Search for the cell housing the specified text and yield its (x, y) center coordinate. 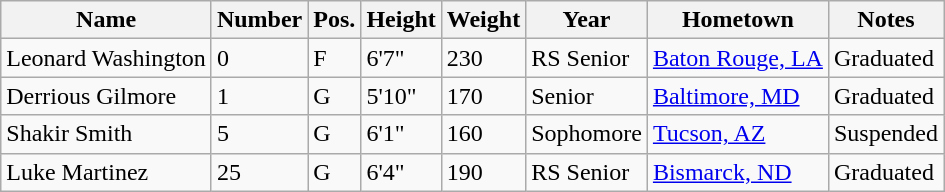
170 (483, 96)
25 (259, 172)
Number (259, 20)
Suspended (886, 134)
160 (483, 134)
Sophomore (587, 134)
5 (259, 134)
6'1" (401, 134)
1 (259, 96)
Baltimore, MD (738, 96)
Height (401, 20)
Name (106, 20)
190 (483, 172)
Weight (483, 20)
0 (259, 58)
Derrious Gilmore (106, 96)
Pos. (334, 20)
Bismarck, ND (738, 172)
Notes (886, 20)
5'10" (401, 96)
6'4" (401, 172)
Senior (587, 96)
Year (587, 20)
Luke Martinez (106, 172)
Baton Rouge, LA (738, 58)
Shakir Smith (106, 134)
Hometown (738, 20)
Leonard Washington (106, 58)
230 (483, 58)
6'7" (401, 58)
Tucson, AZ (738, 134)
F (334, 58)
